Capture the cell that displays the provided text and extract its (x, y) central coordinate. 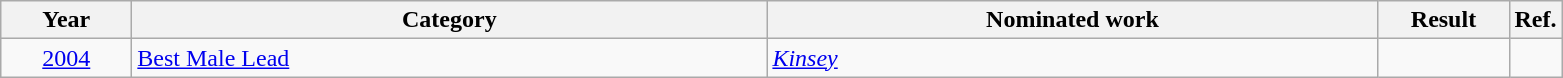
Kinsey (1072, 58)
Year (66, 20)
Best Male Lead (450, 58)
Ref. (1536, 20)
2004 (66, 58)
Category (450, 20)
Result (1444, 20)
Nominated work (1072, 20)
